From the cell containing the given text, extract its center point as [x, y] coordinate. 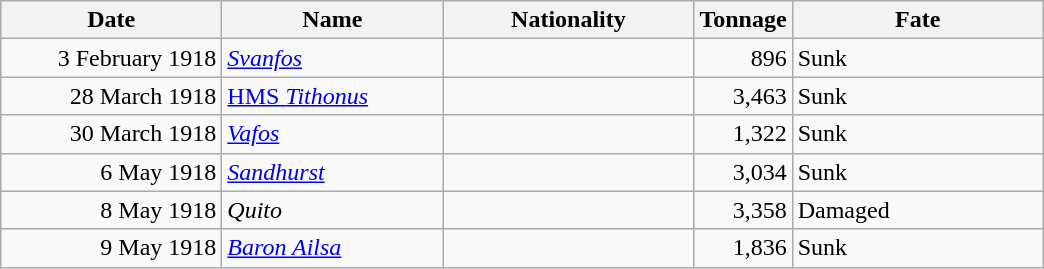
HMS Tithonus [332, 96]
3,358 [743, 210]
28 March 1918 [112, 96]
30 March 1918 [112, 134]
6 May 1918 [112, 172]
Nationality [568, 20]
3,463 [743, 96]
Date [112, 20]
Name [332, 20]
Svanfos [332, 58]
9 May 1918 [112, 248]
1,322 [743, 134]
896 [743, 58]
Damaged [918, 210]
Sandhurst [332, 172]
3,034 [743, 172]
Baron Ailsa [332, 248]
1,836 [743, 248]
Quito [332, 210]
Fate [918, 20]
Tonnage [743, 20]
3 February 1918 [112, 58]
Vafos [332, 134]
8 May 1918 [112, 210]
